Return (X, Y) of the center of cell containing provided text 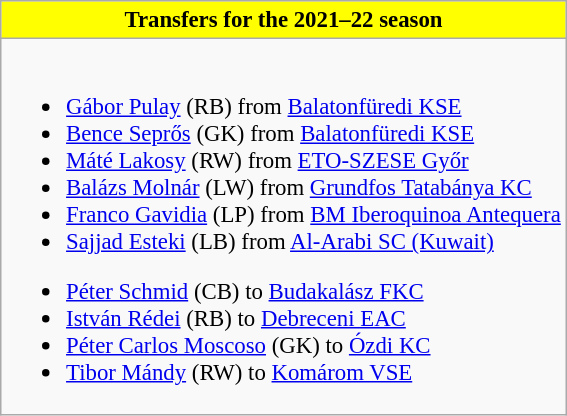
Transfers for the 2021–22 season (284, 20)
